Extract the (X, Y) coordinate from the center of the cell holding the provided text.  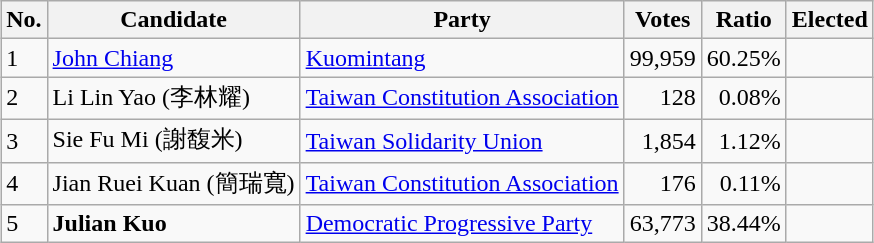
4 (24, 184)
John Chiang (174, 58)
63,773 (662, 224)
0.11% (744, 184)
38.44% (744, 224)
99,959 (662, 58)
0.08% (744, 98)
Elected (830, 20)
No. (24, 20)
Li Lin Yao (李林耀) (174, 98)
Sie Fu Mi (謝馥米) (174, 140)
5 (24, 224)
Democratic Progressive Party (462, 224)
Ratio (744, 20)
128 (662, 98)
Jian Ruei Kuan (簡瑞寬) (174, 184)
1,854 (662, 140)
Candidate (174, 20)
2 (24, 98)
3 (24, 140)
Taiwan Solidarity Union (462, 140)
Party (462, 20)
176 (662, 184)
1 (24, 58)
Votes (662, 20)
1.12% (744, 140)
Kuomintang (462, 58)
60.25% (744, 58)
Julian Kuo (174, 224)
